Search for the cell housing the specified text and yield its [X, Y] center coordinate. 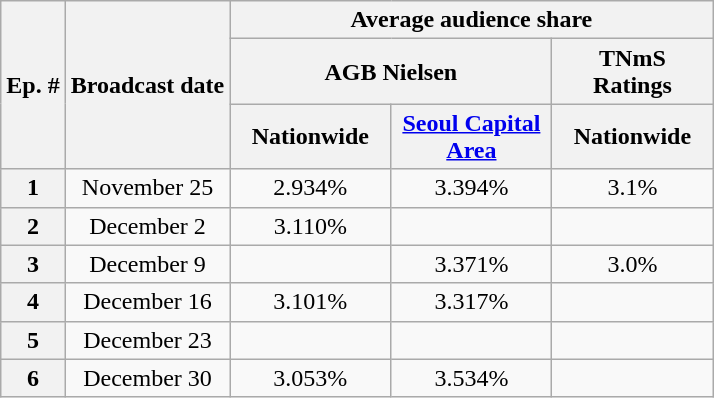
3.394% [472, 188]
5 [33, 340]
3.053% [310, 378]
December 9 [148, 264]
December 2 [148, 226]
Broadcast date [148, 85]
3.1% [632, 188]
November 25 [148, 188]
Seoul Capital Area [472, 136]
Ep. # [33, 85]
2 [33, 226]
1 [33, 188]
TNmS Ratings [632, 72]
3.317% [472, 302]
3.0% [632, 264]
3.101% [310, 302]
4 [33, 302]
AGB Nielsen [391, 72]
Average audience share [472, 20]
3.534% [472, 378]
3.371% [472, 264]
6 [33, 378]
December 16 [148, 302]
3 [33, 264]
2.934% [310, 188]
December 30 [148, 378]
3.110% [310, 226]
December 23 [148, 340]
